Determine the (x, y) coordinate at the center of the cell enclosing the given text.  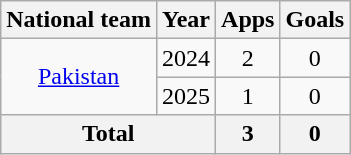
1 (248, 96)
3 (248, 134)
Total (108, 134)
2024 (186, 58)
Goals (315, 20)
Year (186, 20)
Apps (248, 20)
2 (248, 58)
National team (79, 20)
Pakistan (79, 77)
2025 (186, 96)
